Pinpoint the cell where the given text exists, returning its [x, y] midpoint coordinate. 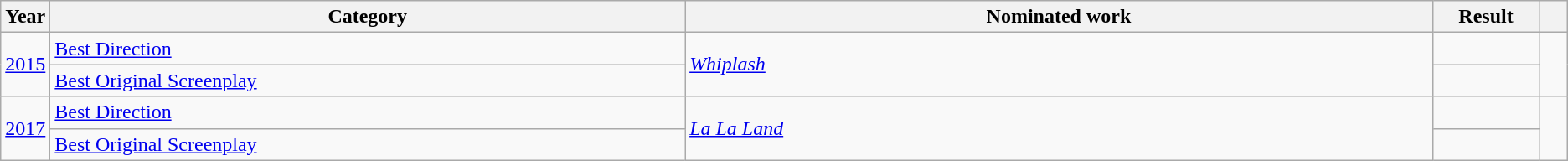
2017 [25, 128]
Result [1486, 17]
2015 [25, 65]
La La Land [1059, 128]
Nominated work [1059, 17]
Year [25, 17]
Category [368, 17]
Whiplash [1059, 65]
